Extract the (X, Y) coordinate from the center of the cell holding the provided text.  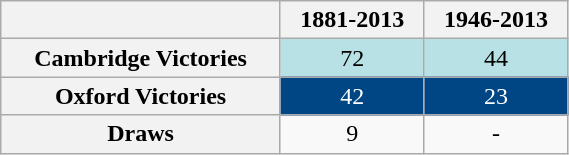
44 (496, 58)
23 (496, 96)
Cambridge Victories (141, 58)
72 (352, 58)
1881-2013 (352, 20)
42 (352, 96)
1946-2013 (496, 20)
Oxford Victories (141, 96)
Draws (141, 134)
- (496, 134)
9 (352, 134)
